Identify which cell holds the provided text, then report its (X, Y) central coordinate. 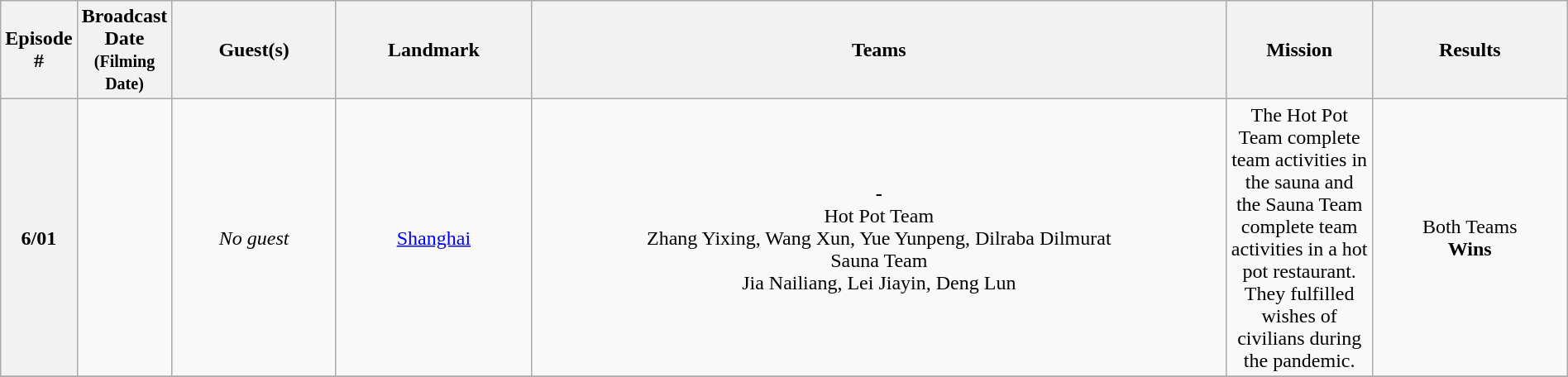
Landmark (433, 50)
- Hot Pot TeamZhang Yixing, Wang Xun, Yue Yunpeng, Dilraba DilmuratSauna TeamJia Nailiang, Lei Jiayin, Deng Lun (878, 238)
Teams (878, 50)
Episode # (39, 50)
Results (1470, 50)
Broadcast Date (Filming Date) (124, 50)
Guest(s) (255, 50)
Mission (1299, 50)
6/01 (39, 238)
Both Teams Wins (1470, 238)
No guest (255, 238)
Shanghai (433, 238)
